Identify which cell holds the provided text, then report its [X, Y] central coordinate. 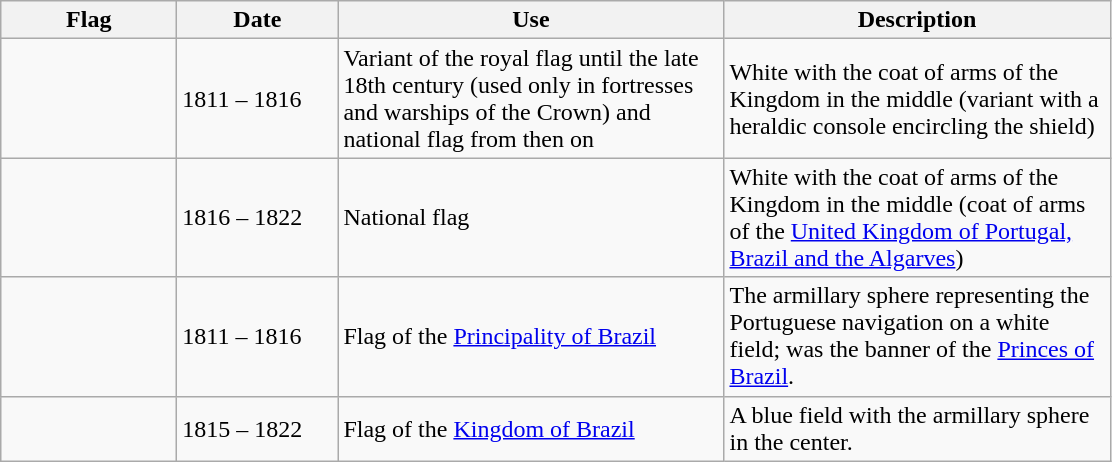
1815 – 1822 [258, 428]
National flag [531, 218]
White with the coat of arms of the Kingdom in the middle (variant with a heraldic console encircling the shield) [917, 98]
1816 – 1822 [258, 218]
Flag [89, 20]
Flag of the Kingdom of Brazil [531, 428]
Use [531, 20]
White with the coat of arms of the Kingdom in the middle (coat of arms of the United Kingdom of Portugal, Brazil and the Algarves) [917, 218]
Description [917, 20]
Date [258, 20]
Variant of the royal flag until the late 18th century (used only in fortresses and warships of the Crown) and national flag from then on [531, 98]
The armillary sphere representing the Portuguese navigation on a white field; was the banner of the Princes of Brazil. [917, 336]
A blue field with the armillary sphere in the center. [917, 428]
Flag of the Principality of Brazil [531, 336]
